Pinpoint the cell where the given text exists, returning its (x, y) midpoint coordinate. 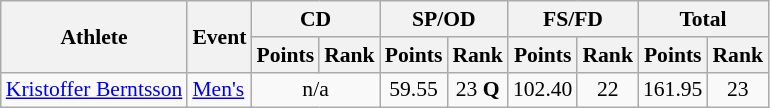
Kristoffer Berntsson (94, 90)
23 (738, 90)
59.55 (414, 90)
22 (608, 90)
Men's (219, 90)
23 Q (478, 90)
Athlete (94, 36)
n/a (315, 90)
CD (315, 19)
SP/OD (444, 19)
102.40 (542, 90)
FS/FD (573, 19)
Total (703, 19)
161.95 (672, 90)
Event (219, 36)
